Capture the cell that displays the provided text and extract its (x, y) central coordinate. 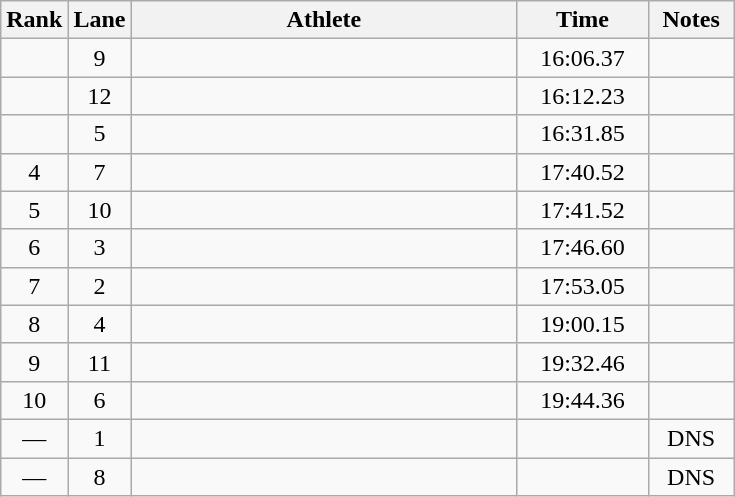
17:53.05 (582, 286)
16:12.23 (582, 96)
3 (100, 248)
Lane (100, 20)
11 (100, 362)
19:00.15 (582, 324)
16:06.37 (582, 58)
17:40.52 (582, 172)
17:46.60 (582, 248)
Time (582, 20)
19:32.46 (582, 362)
19:44.36 (582, 400)
Rank (34, 20)
12 (100, 96)
2 (100, 286)
Athlete (324, 20)
17:41.52 (582, 210)
Notes (691, 20)
16:31.85 (582, 134)
1 (100, 438)
